Scan for the cell matching the given text and deliver its (x, y) coordinate at center. 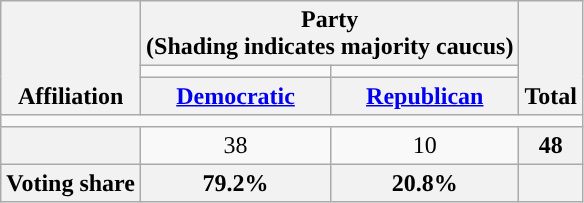
10 (425, 145)
Party (Shading indicates majority caucus) (330, 34)
79.2% (236, 183)
48 (551, 145)
Affiliation (71, 58)
Republican (425, 96)
20.8% (425, 183)
Voting share (71, 183)
38 (236, 145)
Total (551, 58)
Democratic (236, 96)
